Output the [x, y] coordinate of the center of the cell containing the given text.  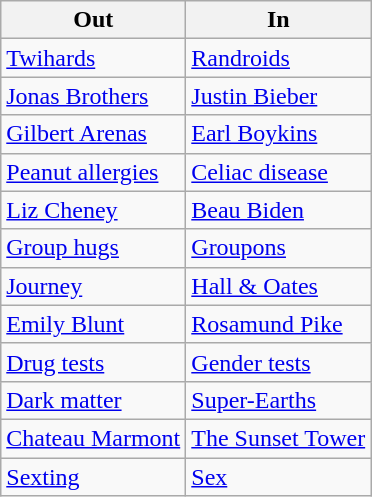
Journey [94, 286]
Rosamund Pike [278, 324]
Celiac disease [278, 172]
Beau Biden [278, 210]
Emily Blunt [94, 324]
Group hugs [94, 248]
Super-Earths [278, 400]
Sexting [94, 477]
Twihards [94, 58]
Randroids [278, 58]
Hall & Oates [278, 286]
Gender tests [278, 362]
Chateau Marmont [94, 438]
Earl Boykins [278, 134]
In [278, 20]
The Sunset Tower [278, 438]
Gilbert Arenas [94, 134]
Dark matter [94, 400]
Justin Bieber [278, 96]
Drug tests [94, 362]
Jonas Brothers [94, 96]
Groupons [278, 248]
Peanut allergies [94, 172]
Sex [278, 477]
Out [94, 20]
Liz Cheney [94, 210]
